From the cell containing the given text, extract its center point as [x, y] coordinate. 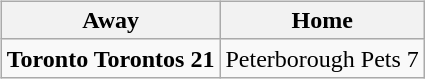
Away [110, 20]
Peterborough Pets 7 [322, 58]
Toronto Torontos 21 [110, 58]
Home [322, 20]
